Find where the given text appears and provide that cell's center as [X, Y] coordinate. 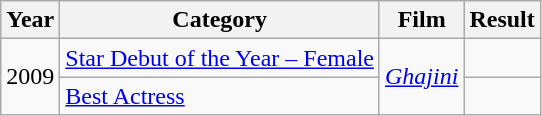
2009 [30, 77]
Category [220, 20]
Year [30, 20]
Result [502, 20]
Film [421, 20]
Star Debut of the Year – Female [220, 58]
Best Actress [220, 96]
Ghajini [421, 77]
